Search for the cell housing the specified text and yield its (x, y) center coordinate. 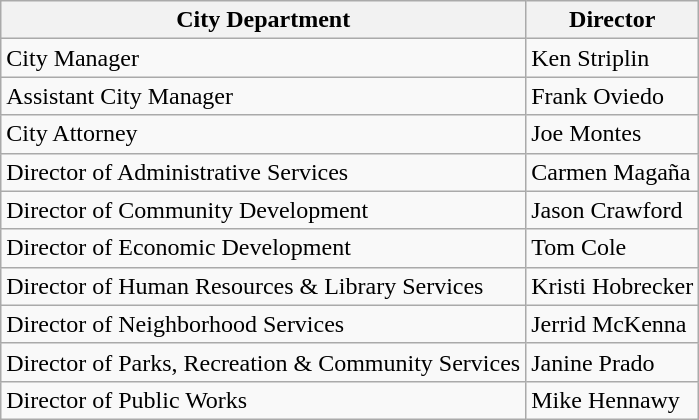
Director of Economic Development (264, 248)
Kristi Hobrecker (612, 286)
Ken Striplin (612, 58)
City Manager (264, 58)
Director of Parks, Recreation & Community Services (264, 362)
Carmen Magaña (612, 172)
Jerrid McKenna (612, 324)
City Attorney (264, 134)
Assistant City Manager (264, 96)
Tom Cole (612, 248)
Janine Prado (612, 362)
Director of Community Development (264, 210)
City Department (264, 20)
Director (612, 20)
Jason Crawford (612, 210)
Frank Oviedo (612, 96)
Director of Public Works (264, 400)
Director of Neighborhood Services (264, 324)
Director of Human Resources & Library Services (264, 286)
Mike Hennawy (612, 400)
Joe Montes (612, 134)
Director of Administrative Services (264, 172)
